Determine the [X, Y] coordinate at the center of the cell enclosing the given text.  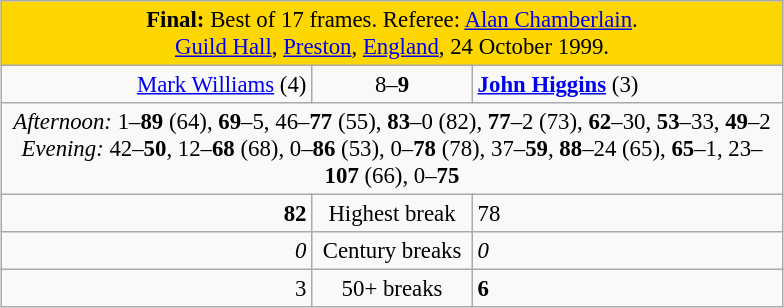
Mark Williams (4) [156, 85]
78 [628, 214]
82 [156, 214]
John Higgins (3) [628, 85]
50+ breaks [392, 289]
6 [628, 289]
8–9 [392, 85]
3 [156, 289]
Final: Best of 17 frames. Referee: Alan Chamberlain.Guild Hall, Preston, England, 24 October 1999. [392, 34]
Century breaks [392, 251]
Highest break [392, 214]
